Extract the (x, y) coordinate from the center of the cell holding the provided text.  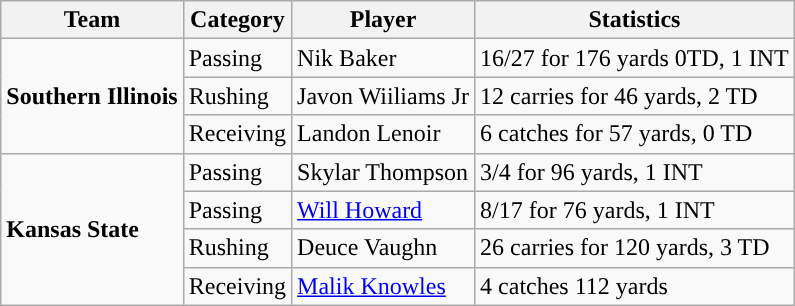
3/4 for 96 yards, 1 INT (635, 172)
Skylar Thompson (384, 172)
26 carries for 120 yards, 3 TD (635, 248)
Team (92, 20)
Landon Lenoir (384, 134)
Player (384, 20)
16/27 for 176 yards 0TD, 1 INT (635, 58)
Nik Baker (384, 58)
Will Howard (384, 210)
Kansas State (92, 229)
Statistics (635, 20)
Malik Knowles (384, 286)
4 catches 112 yards (635, 286)
12 carries for 46 yards, 2 TD (635, 96)
Southern Illinois (92, 96)
6 catches for 57 yards, 0 TD (635, 134)
Category (237, 20)
Deuce Vaughn (384, 248)
8/17 for 76 yards, 1 INT (635, 210)
Javon Wiiliams Jr (384, 96)
